Provide the (X, Y) coordinate of the cell's center where the given text is located.  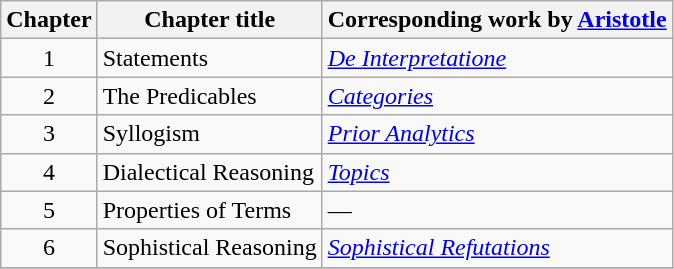
Sophistical Refutations (497, 248)
The Predicables (210, 96)
Syllogism (210, 134)
Corresponding work by Aristotle (497, 20)
Topics (497, 172)
Properties of Terms (210, 210)
1 (49, 58)
2 (49, 96)
— (497, 210)
Sophistical Reasoning (210, 248)
6 (49, 248)
Prior Analytics (497, 134)
Statements (210, 58)
3 (49, 134)
4 (49, 172)
Chapter title (210, 20)
De Interpretatione (497, 58)
Categories (497, 96)
Dialectical Reasoning (210, 172)
5 (49, 210)
Chapter (49, 20)
